For the text-containing cell, return its midpoint in [x, y] coordinate format. 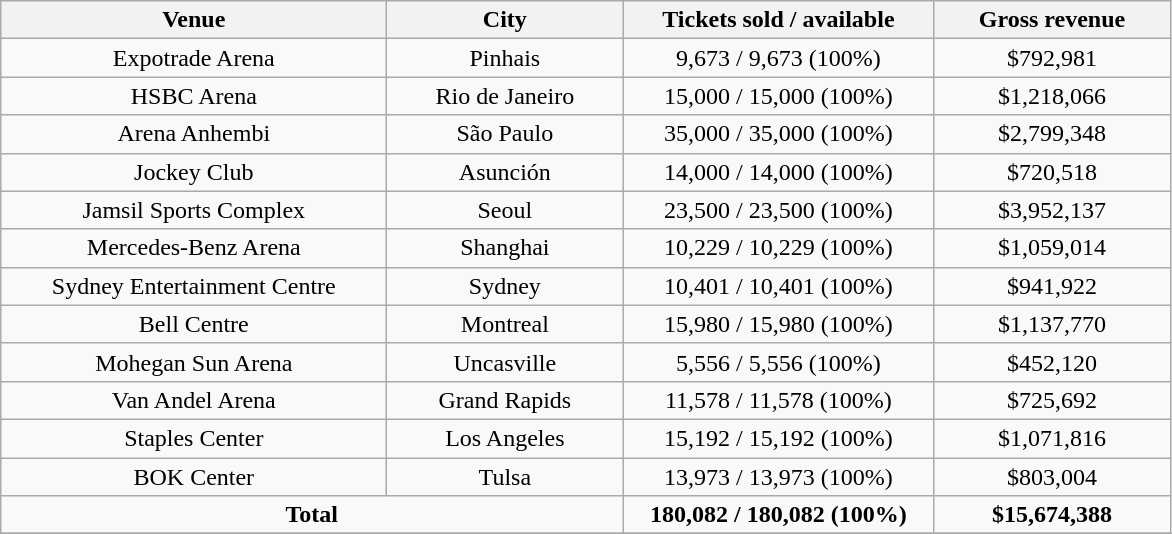
$1,071,816 [1052, 438]
10,401 / 10,401 (100%) [778, 286]
Arena Anhembi [194, 134]
BOK Center [194, 477]
15,000 / 15,000 (100%) [778, 96]
Van Andel Arena [194, 400]
11,578 / 11,578 (100%) [778, 400]
HSBC Arena [194, 96]
Jockey Club [194, 172]
9,673 / 9,673 (100%) [778, 58]
180,082 / 180,082 (100%) [778, 515]
Uncasville [505, 362]
São Paulo [505, 134]
$792,981 [1052, 58]
Tickets sold / available [778, 20]
10,229 / 10,229 (100%) [778, 248]
Staples Center [194, 438]
Rio de Janeiro [505, 96]
Mohegan Sun Arena [194, 362]
14,000 / 14,000 (100%) [778, 172]
Bell Centre [194, 324]
Total [312, 515]
Tulsa [505, 477]
35,000 / 35,000 (100%) [778, 134]
$941,922 [1052, 286]
Seoul [505, 210]
Expotrade Arena [194, 58]
Gross revenue [1052, 20]
$1,137,770 [1052, 324]
$3,952,137 [1052, 210]
15,980 / 15,980 (100%) [778, 324]
Sydney Entertainment Centre [194, 286]
Asunción [505, 172]
$725,692 [1052, 400]
5,556 / 5,556 (100%) [778, 362]
$720,518 [1052, 172]
Shanghai [505, 248]
$452,120 [1052, 362]
Jamsil Sports Complex [194, 210]
City [505, 20]
13,973 / 13,973 (100%) [778, 477]
$2,799,348 [1052, 134]
Pinhais [505, 58]
Sydney [505, 286]
$1,059,014 [1052, 248]
$15,674,388 [1052, 515]
Mercedes-Benz Arena [194, 248]
$803,004 [1052, 477]
$1,218,066 [1052, 96]
Montreal [505, 324]
15,192 / 15,192 (100%) [778, 438]
23,500 / 23,500 (100%) [778, 210]
Los Angeles [505, 438]
Venue [194, 20]
Grand Rapids [505, 400]
